Return the (X, Y) coordinate for the center point of the cell that contains the specified text.  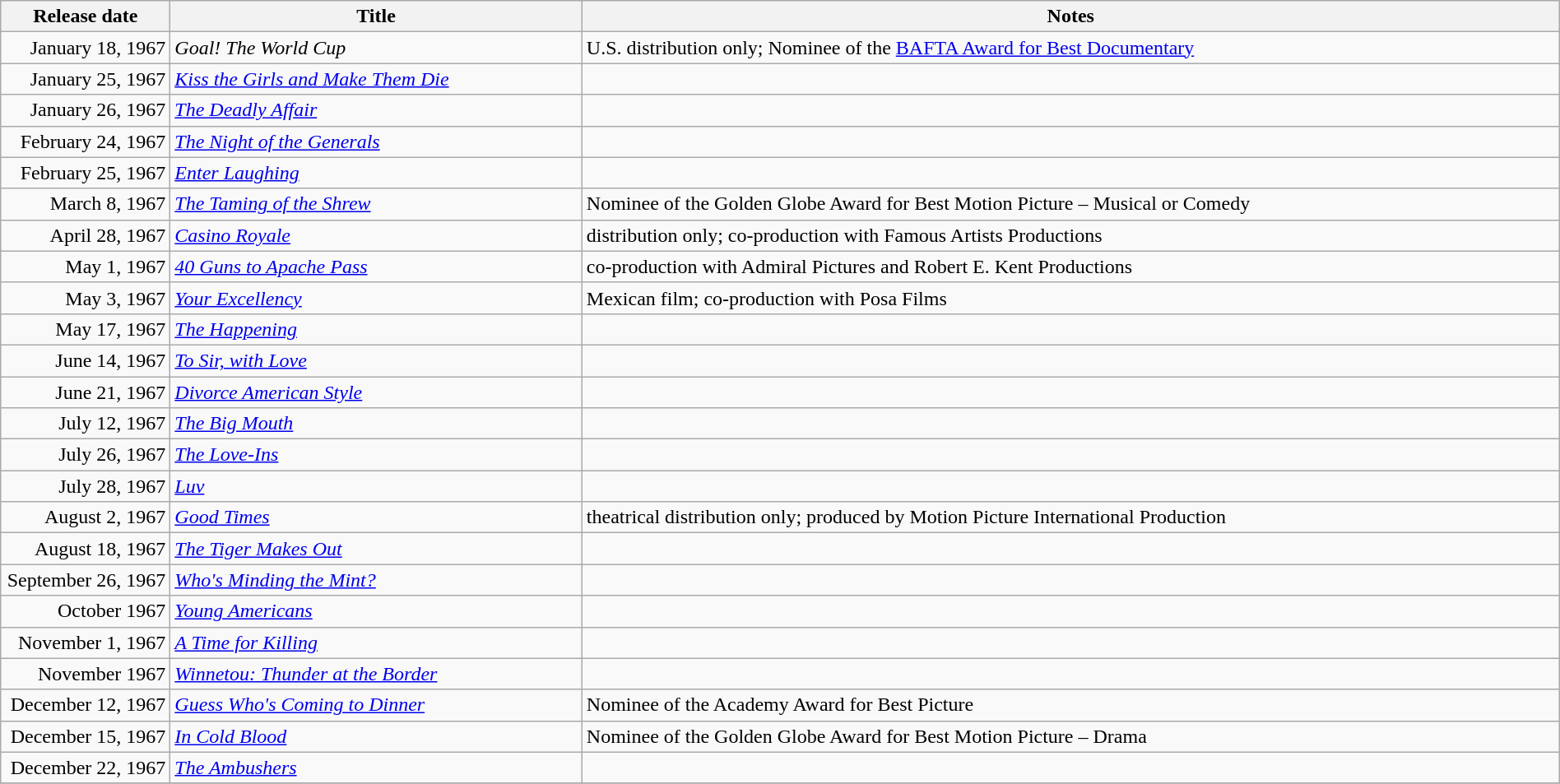
Luv (376, 486)
July 26, 1967 (86, 455)
Nominee of the Golden Globe Award for Best Motion Picture – Drama (1070, 736)
The Taming of the Shrew (376, 204)
distribution only; co-production with Famous Artists Productions (1070, 235)
September 26, 1967 (86, 580)
In Cold Blood (376, 736)
To Sir, with Love (376, 360)
Goal! The World Cup (376, 48)
Good Times (376, 517)
December 12, 1967 (86, 705)
Nominee of the Academy Award for Best Picture (1070, 705)
August 18, 1967 (86, 549)
May 17, 1967 (86, 329)
Who's Minding the Mint? (376, 580)
June 21, 1967 (86, 392)
January 26, 1967 (86, 110)
The Tiger Makes Out (376, 549)
Mexican film; co-production with Posa Films (1070, 298)
The Deadly Affair (376, 110)
The Big Mouth (376, 424)
Casino Royale (376, 235)
U.S. distribution only; Nominee of the BAFTA Award for Best Documentary (1070, 48)
Divorce American Style (376, 392)
May 3, 1967 (86, 298)
April 28, 1967 (86, 235)
August 2, 1967 (86, 517)
theatrical distribution only; produced by Motion Picture International Production (1070, 517)
The Love-Ins (376, 455)
Nominee of the Golden Globe Award for Best Motion Picture – Musical or Comedy (1070, 204)
July 12, 1967 (86, 424)
Kiss the Girls and Make Them Die (376, 79)
June 14, 1967 (86, 360)
Young Americans (376, 611)
February 24, 1967 (86, 141)
October 1967 (86, 611)
December 15, 1967 (86, 736)
July 28, 1967 (86, 486)
Guess Who's Coming to Dinner (376, 705)
40 Guns to Apache Pass (376, 267)
Title (376, 16)
November 1, 1967 (86, 643)
Winnetou: Thunder at the Border (376, 674)
May 1, 1967 (86, 267)
January 18, 1967 (86, 48)
Enter Laughing (376, 173)
The Night of the Generals (376, 141)
Notes (1070, 16)
Release date (86, 16)
A Time for Killing (376, 643)
January 25, 1967 (86, 79)
December 22, 1967 (86, 768)
November 1967 (86, 674)
The Ambushers (376, 768)
March 8, 1967 (86, 204)
February 25, 1967 (86, 173)
The Happening (376, 329)
co-production with Admiral Pictures and Robert E. Kent Productions (1070, 267)
Your Excellency (376, 298)
